Return the (x, y) coordinate for the center point of the cell that contains the specified text.  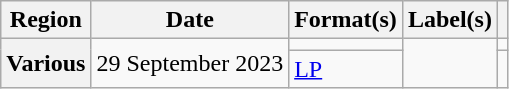
Various (46, 64)
29 September 2023 (190, 64)
Region (46, 20)
Label(s) (450, 20)
Format(s) (346, 20)
Date (190, 20)
LP (346, 69)
